Find where the given text appears and provide that cell's center as [X, Y] coordinate. 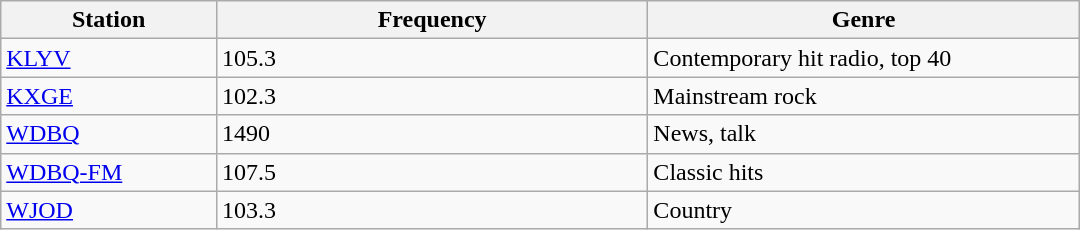
News, talk [864, 134]
Country [864, 210]
107.5 [432, 172]
1490 [432, 134]
Frequency [432, 20]
Contemporary hit radio, top 40 [864, 58]
WJOD [109, 210]
Classic hits [864, 172]
KXGE [109, 96]
Mainstream rock [864, 96]
Genre [864, 20]
WDBQ-FM [109, 172]
KLYV [109, 58]
WDBQ [109, 134]
Station [109, 20]
102.3 [432, 96]
103.3 [432, 210]
105.3 [432, 58]
